Identify which cell holds the provided text, then report its [x, y] central coordinate. 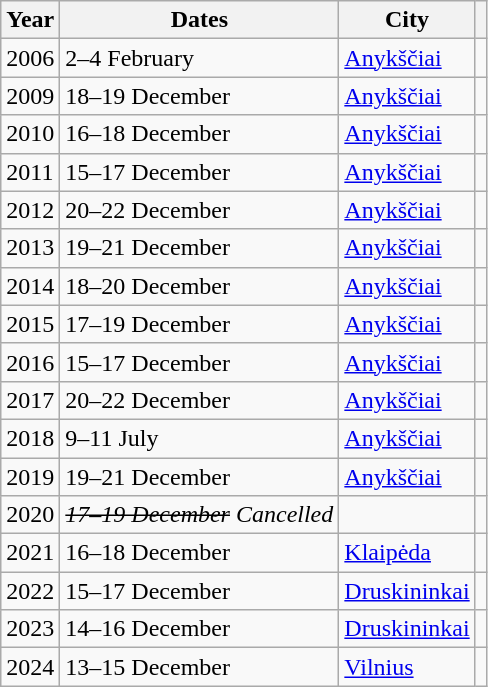
2015 [30, 324]
2018 [30, 438]
2020 [30, 515]
2009 [30, 96]
Dates [200, 20]
18–20 December [200, 286]
Year [30, 20]
Vilnius [407, 667]
2023 [30, 629]
17–19 December [200, 324]
2011 [30, 172]
14–16 December [200, 629]
9–11 July [200, 438]
City [407, 20]
2021 [30, 553]
Klaipėda [407, 553]
2010 [30, 134]
2022 [30, 591]
2014 [30, 286]
2019 [30, 477]
2024 [30, 667]
18–19 December [200, 96]
2016 [30, 362]
2012 [30, 210]
2–4 February [200, 58]
2013 [30, 248]
2006 [30, 58]
2017 [30, 400]
13–15 December [200, 667]
17–19 December Cancelled [200, 515]
